Capture the cell that displays the provided text and extract its [x, y] central coordinate. 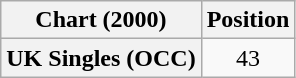
43 [248, 58]
Chart (2000) [101, 20]
Position [248, 20]
UK Singles (OCC) [101, 58]
